Return the (X, Y) coordinate for the center point of the cell that contains the specified text.  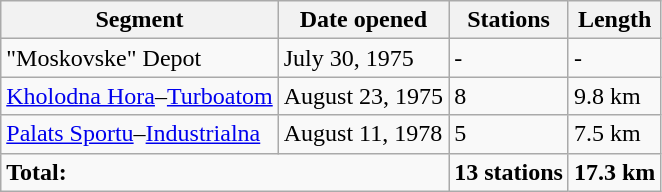
July 30, 1975 (363, 58)
Total: (225, 172)
Length (614, 20)
17.3 km (614, 172)
13 stations (509, 172)
August 11, 1978 (363, 134)
5 (509, 134)
9.8 km (614, 96)
Date opened (363, 20)
Palats Sportu–Industrialna (140, 134)
"Moskovske" Depot (140, 58)
7.5 km (614, 134)
Kholodna Hora–Turboatom (140, 96)
Stations (509, 20)
August 23, 1975 (363, 96)
Segment (140, 20)
8 (509, 96)
